Locate the cell with the specified text and output its (X, Y) center coordinate. 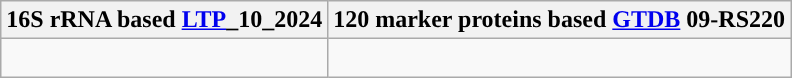
120 marker proteins based GTDB 09-RS220 (560, 20)
16S rRNA based LTP_10_2024 (164, 20)
